For the text-containing cell, return its midpoint in [X, Y] coordinate format. 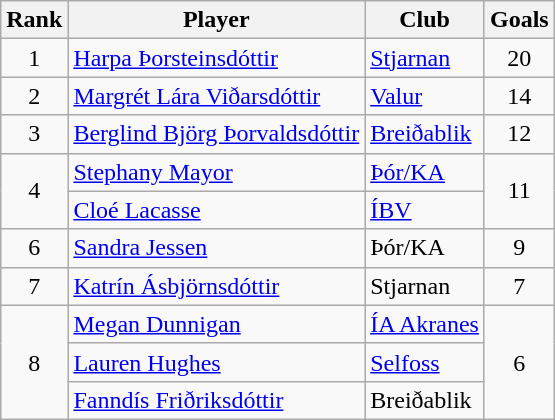
Goals [519, 20]
Selfoss [425, 362]
Lauren Hughes [216, 362]
Rank [34, 20]
Katrín Ásbjörnsdóttir [216, 286]
Stephany Mayor [216, 172]
3 [34, 134]
8 [34, 362]
Margrét Lára Viðarsdóttir [216, 96]
9 [519, 248]
Fanndís Friðriksdóttir [216, 400]
ÍA Akranes [425, 324]
Berglind Björg Þorvaldsdóttir [216, 134]
4 [34, 191]
2 [34, 96]
ÍBV [425, 210]
Harpa Þorsteinsdóttir [216, 58]
Megan Dunnigan [216, 324]
14 [519, 96]
Valur [425, 96]
Club [425, 20]
Sandra Jessen [216, 248]
1 [34, 58]
11 [519, 191]
Player [216, 20]
Cloé Lacasse [216, 210]
20 [519, 58]
12 [519, 134]
